Return [x, y] of the center of cell containing provided text 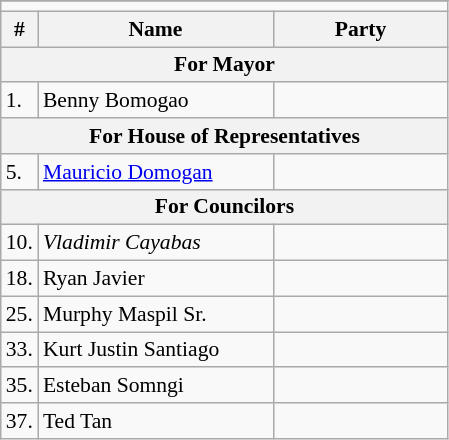
Murphy Maspil Sr. [156, 314]
33. [20, 350]
For Councilors [224, 207]
Esteban Somngi [156, 386]
For House of Representatives [224, 136]
# [20, 29]
37. [20, 421]
Mauricio Domogan [156, 172]
1. [20, 101]
5. [20, 172]
Party [360, 29]
Kurt Justin Santiago [156, 350]
Vladimir Cayabas [156, 243]
Name [156, 29]
Ted Tan [156, 421]
25. [20, 314]
Benny Bomogao [156, 101]
Ryan Javier [156, 279]
35. [20, 386]
10. [20, 243]
For Mayor [224, 65]
18. [20, 279]
